Scan for the cell matching the given text and deliver its (X, Y) coordinate at center. 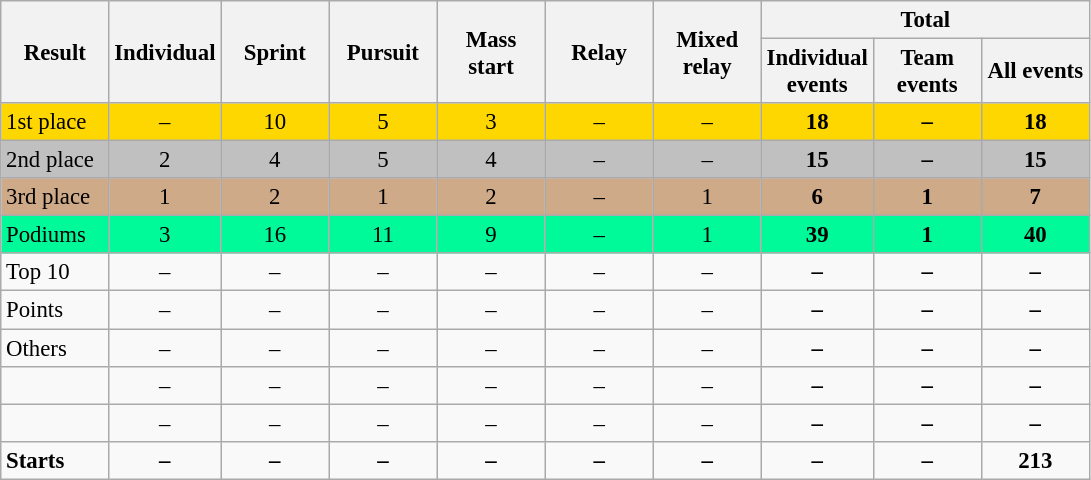
11 (383, 235)
Points (55, 310)
Top 10 (55, 273)
Starts (55, 460)
Mixedrelay (707, 52)
16 (275, 235)
Mass start (491, 52)
Team events (927, 72)
Total (925, 20)
All events (1035, 72)
Relay (599, 52)
2nd place (55, 160)
Individual events (817, 72)
3rd place (55, 197)
Individual (165, 52)
Podiums (55, 235)
Result (55, 52)
213 (1035, 460)
10 (275, 122)
40 (1035, 235)
7 (1035, 197)
9 (491, 235)
6 (817, 197)
1st place (55, 122)
Others (55, 348)
39 (817, 235)
Sprint (275, 52)
Pursuit (383, 52)
